Pinpoint the cell where the given text exists, returning its (x, y) midpoint coordinate. 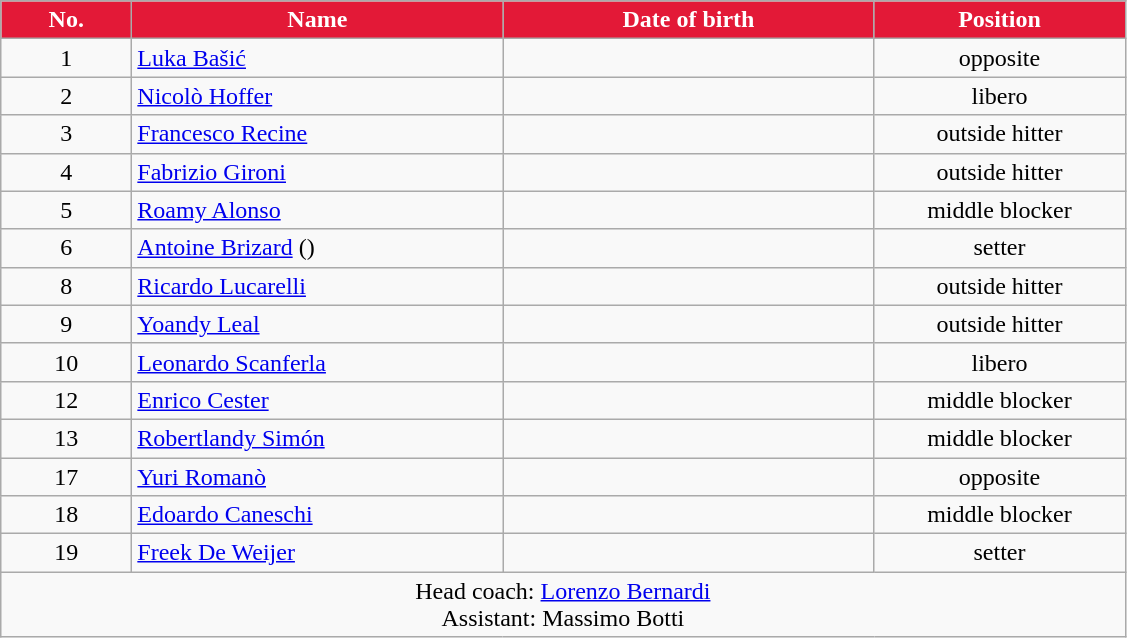
Luka Bašić (318, 58)
Leonardo Scanferla (318, 362)
6 (66, 248)
Robertlandy Simón (318, 438)
Yoandy Leal (318, 324)
19 (66, 553)
Position (1000, 20)
10 (66, 362)
1 (66, 58)
3 (66, 134)
18 (66, 515)
Date of birth (688, 20)
5 (66, 210)
Nicolò Hoffer (318, 96)
Freek De Weijer (318, 553)
Francesco Recine (318, 134)
Head coach: Lorenzo BernardiAssistant: Massimo Botti (563, 604)
8 (66, 286)
4 (66, 172)
Name (318, 20)
No. (66, 20)
Yuri Romanò (318, 477)
12 (66, 400)
Enrico Cester (318, 400)
Antoine Brizard () (318, 248)
13 (66, 438)
9 (66, 324)
Roamy Alonso (318, 210)
17 (66, 477)
Ricardo Lucarelli (318, 286)
Edoardo Caneschi (318, 515)
2 (66, 96)
Fabrizio Gironi (318, 172)
